Capture the cell that displays the provided text and extract its [X, Y] central coordinate. 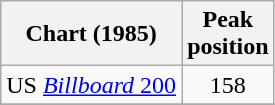
158 [228, 85]
Peakposition [228, 34]
US Billboard 200 [92, 85]
Chart (1985) [92, 34]
